Return [x, y] of the center of cell containing provided text 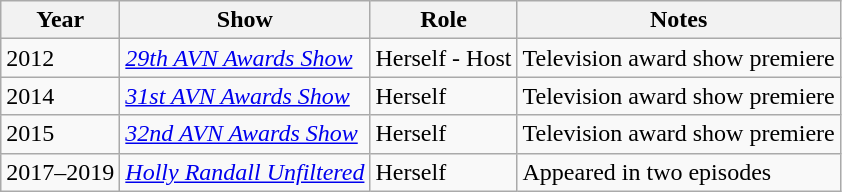
2012 [60, 58]
31st AVN Awards Show [245, 96]
Holly Randall Unfiltered [245, 172]
Notes [678, 20]
29th AVN Awards Show [245, 58]
32nd AVN Awards Show [245, 134]
Year [60, 20]
Appeared in two episodes [678, 172]
2014 [60, 96]
Role [444, 20]
2015 [60, 134]
2017–2019 [60, 172]
Show [245, 20]
Herself - Host [444, 58]
